Return the (x, y) coordinate for the center point of the cell that contains the specified text.  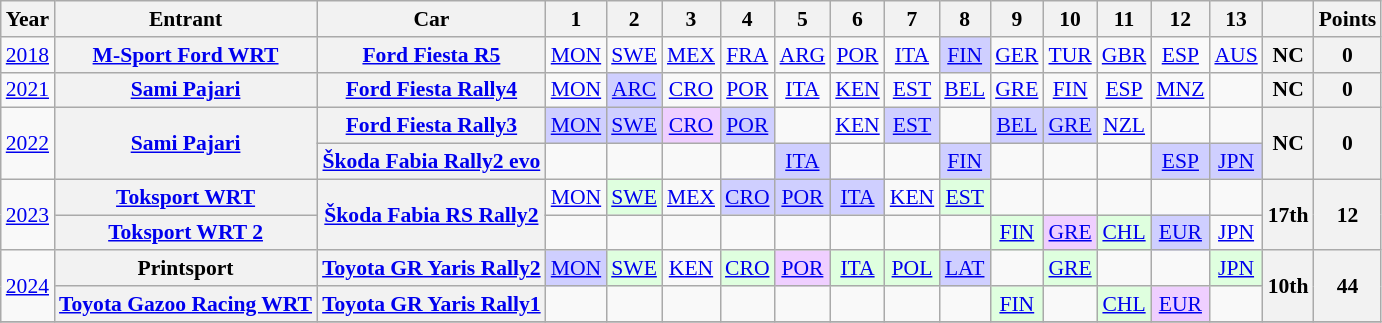
2 (634, 19)
6 (857, 19)
2018 (28, 55)
44 (1348, 286)
Ford Fiesta Rally4 (432, 90)
2022 (28, 144)
Škoda Fabia RS Rally2 (432, 214)
AUS (1236, 55)
MNZ (1180, 90)
2021 (28, 90)
TUR (1070, 55)
7 (912, 19)
17th (1288, 214)
POL (912, 269)
LAT (964, 269)
9 (1016, 19)
Toyota Gazoo Racing WRT (186, 304)
Ford Fiesta Rally3 (432, 126)
10 (1070, 19)
2023 (28, 214)
Printsport (186, 269)
1 (576, 19)
Year (28, 19)
Toksport WRT 2 (186, 233)
5 (803, 19)
Ford Fiesta R5 (432, 55)
Toyota GR Yaris Rally2 (432, 269)
Toyota GR Yaris Rally1 (432, 304)
NZL (1124, 126)
M-Sport Ford WRT (186, 55)
2024 (28, 286)
Toksport WRT (186, 197)
ARG (803, 55)
GER (1016, 55)
13 (1236, 19)
FRA (748, 55)
GBR (1124, 55)
Entrant (186, 19)
Points (1348, 19)
Car (432, 19)
Škoda Fabia Rally2 evo (432, 162)
3 (691, 19)
4 (748, 19)
8 (964, 19)
ARC (634, 90)
11 (1124, 19)
10th (1288, 286)
